Output the (X, Y) coordinate of the center of the cell containing the given text.  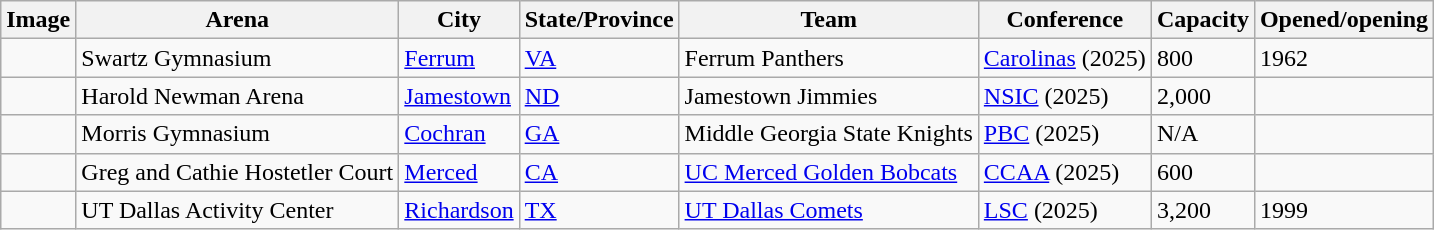
UC Merced Golden Bobcats (828, 172)
Richardson (459, 210)
800 (1202, 58)
ND (599, 96)
City (459, 20)
N/A (1202, 134)
Middle Georgia State Knights (828, 134)
VA (599, 58)
GA (599, 134)
Capacity (1202, 20)
Carolinas (2025) (1064, 58)
CCAA (2025) (1064, 172)
Jamestown (459, 96)
1999 (1344, 210)
State/Province (599, 20)
CA (599, 172)
Jamestown Jimmies (828, 96)
Arena (238, 20)
2,000 (1202, 96)
PBC (2025) (1064, 134)
Conference (1064, 20)
Harold Newman Arena (238, 96)
Team (828, 20)
UT Dallas Activity Center (238, 210)
NSIC (2025) (1064, 96)
Swartz Gymnasium (238, 58)
Opened/opening (1344, 20)
TX (599, 210)
600 (1202, 172)
Merced (459, 172)
Ferrum Panthers (828, 58)
LSC (2025) (1064, 210)
UT Dallas Comets (828, 210)
Ferrum (459, 58)
3,200 (1202, 210)
Image (38, 20)
Morris Gymnasium (238, 134)
Greg and Cathie Hostetler Court (238, 172)
1962 (1344, 58)
Cochran (459, 134)
